Search for the cell housing the specified text and yield its (x, y) center coordinate. 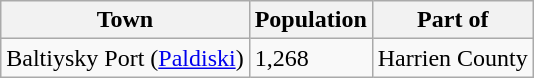
Baltiysky Port (Paldiski) (125, 58)
Harrien County (452, 58)
1,268 (310, 58)
Population (310, 20)
Town (125, 20)
Part of (452, 20)
